Locate the cell with the specified text and output its [x, y] center coordinate. 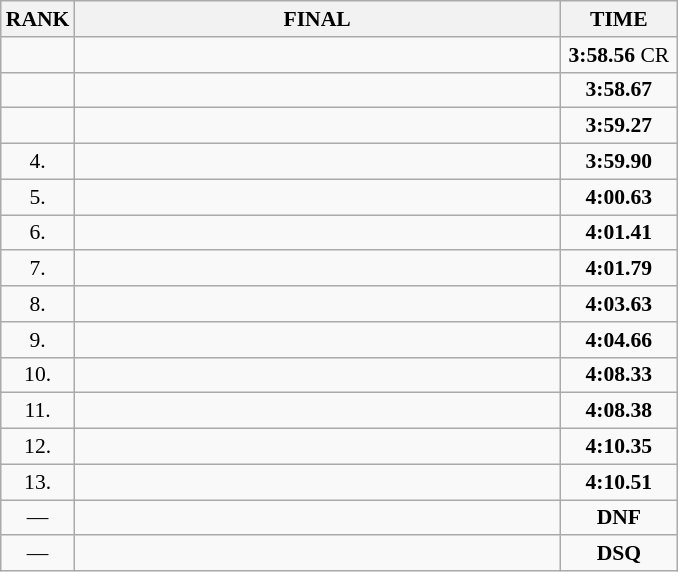
10. [38, 375]
DNF [619, 518]
3:59.90 [619, 162]
4:00.63 [619, 197]
3:58.56 CR [619, 55]
5. [38, 197]
4:04.66 [619, 340]
7. [38, 269]
9. [38, 340]
3:58.67 [619, 90]
6. [38, 233]
4:08.38 [619, 411]
4:08.33 [619, 375]
RANK [38, 19]
4:10.51 [619, 482]
11. [38, 411]
8. [38, 304]
4:01.79 [619, 269]
FINAL [316, 19]
4:01.41 [619, 233]
DSQ [619, 554]
4:03.63 [619, 304]
12. [38, 447]
13. [38, 482]
3:59.27 [619, 126]
4. [38, 162]
TIME [619, 19]
4:10.35 [619, 447]
